Identify which cell holds the provided text, then report its [x, y] central coordinate. 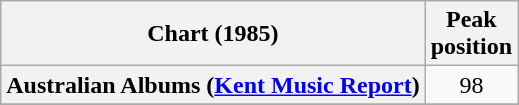
Australian Albums (Kent Music Report) [213, 85]
Chart (1985) [213, 34]
98 [471, 85]
Peakposition [471, 34]
